Provide the (X, Y) coordinate of the cell's center where the given text is located.  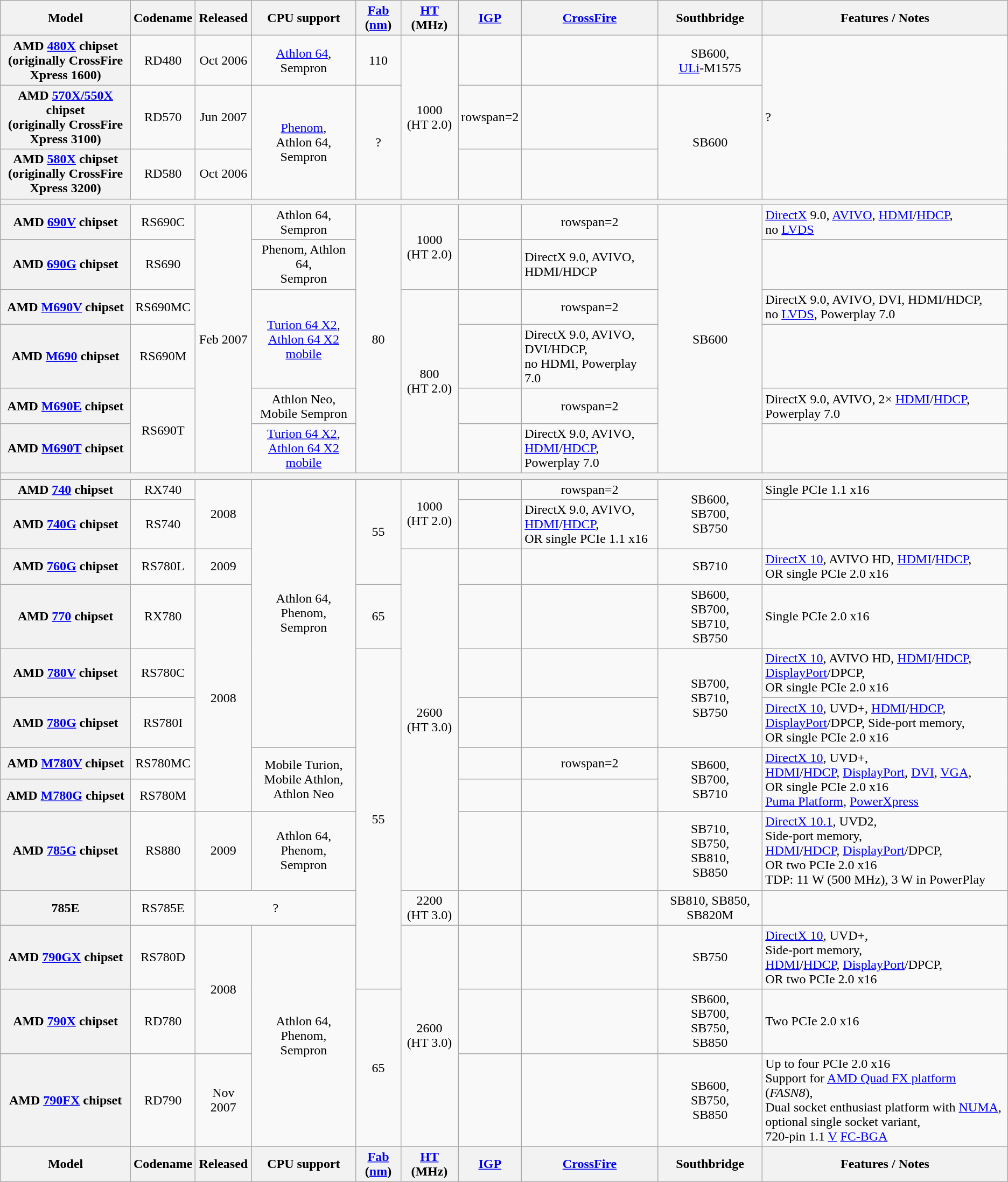
RD480 (163, 60)
AMD 790X chipset (66, 1021)
AMD 740 chipset (66, 489)
Single PCIe 1.1 x16 (885, 489)
RS780I (163, 723)
SB700,SB710,SB750 (710, 698)
AMD 790GX chipset (66, 957)
785E (66, 908)
DirectX 9.0, AVIVO, 2× HDMI/HDCP,Powerplay 7.0 (885, 406)
AMD M780V chipset (66, 764)
SB600,ULi-M1575 (710, 60)
AMD M690T chipset (66, 448)
Two PCIe 2.0 x16 (885, 1021)
AMD 580X chipset(originally CrossFire Xpress 3200) (66, 174)
AMD 690G chipset (66, 264)
AMD 480X chipset(originally CrossFire Xpress 1600) (66, 60)
80 (378, 339)
800(HT 2.0) (430, 381)
AMD 780G chipset (66, 723)
RD780 (163, 1021)
RD580 (163, 174)
RS780MC (163, 764)
AMD 760G chipset (66, 566)
DirectX 9.0, AVIVO, HDMI/HDCP,OR single PCIe 1.1 x16 (590, 524)
SB750 (710, 957)
AMD 740G chipset (66, 524)
RD570 (163, 117)
AMD 770 chipset (66, 616)
SB600,SB700,SB710 (710, 780)
SB600,SB700,SB750,SB850 (710, 1021)
Jun 2007 (223, 117)
SB810, SB850, SB820M (710, 908)
RS880 (163, 851)
AMD 690V chipset (66, 222)
Phenom, Athlon 64, Sempron (304, 264)
RX740 (163, 489)
DirectX 10.1, UVD2,Side-port memory,HDMI/HDCP, DisplayPort/DPCP,OR two PCIe 2.0 x16TDP: 11 W (500 MHz), 3 W in PowerPlay (885, 851)
SB600,SB700,SB710,SB750 (710, 616)
RS690T (163, 431)
DirectX 10, AVIVO HD, HDMI/HDCP,DisplayPort/DPCP,OR single PCIe 2.0 x16 (885, 673)
RX780 (163, 616)
AMD M780G chipset (66, 795)
DirectX 10, UVD+,HDMI/HDCP, DisplayPort, DVI, VGA,OR single PCIe 2.0 x16Puma Platform, PowerXpress (885, 780)
RS780C (163, 673)
RS780L (163, 566)
AMD 780V chipset (66, 673)
RS690C (163, 222)
Nov 2007 (223, 1100)
AMD 790FX chipset (66, 1100)
RS690MC (163, 307)
RS740 (163, 524)
DirectX 10, AVIVO HD, HDMI/HDCP,OR single PCIe 2.0 x16 (885, 566)
RS780M (163, 795)
Phenom, Athlon 64,Sempron (304, 142)
Single PCIe 2.0 x16 (885, 616)
SB600,SB750,SB850 (710, 1100)
DirectX 9.0, AVIVO, HDMI/HDCP,no LVDS (885, 222)
AMD 785G chipset (66, 851)
110 (378, 60)
RS690M (163, 356)
RS780D (163, 957)
Athlon Neo,Mobile Sempron (304, 406)
2200(HT 3.0) (430, 908)
DirectX 10, UVD+, HDMI/HDCP, DisplayPort/DPCP, Side-port memory,OR single PCIe 2.0 x16 (885, 723)
DirectX 9.0, AVIVO, DVI/HDCP,no HDMI, Powerplay 7.0 (590, 356)
SB710,SB750,SB810,SB850 (710, 851)
AMD 570X/550X chipset(originally CrossFire Xpress 3100) (66, 117)
Feb 2007 (223, 339)
RS690 (163, 264)
RS785E (163, 908)
SB710 (710, 566)
DirectX 9.0, AVIVO, HDMI/HDCP,Powerplay 7.0 (590, 448)
AMD M690V chipset (66, 307)
RD790 (163, 1100)
SB600,SB700,SB750 (710, 514)
DirectX 9.0, AVIVO, DVI, HDMI/HDCP,no LVDS, Powerplay 7.0 (885, 307)
AMD M690E chipset (66, 406)
DirectX 10, UVD+,Side-port memory,HDMI/HDCP, DisplayPort/DPCP,OR two PCIe 2.0 x16 (885, 957)
DirectX 9.0, AVIVO, HDMI/HDCP (590, 264)
Mobile Turion,Mobile Athlon,Athlon Neo (304, 780)
AMD M690 chipset (66, 356)
